Return (X, Y) of the center of cell containing provided text 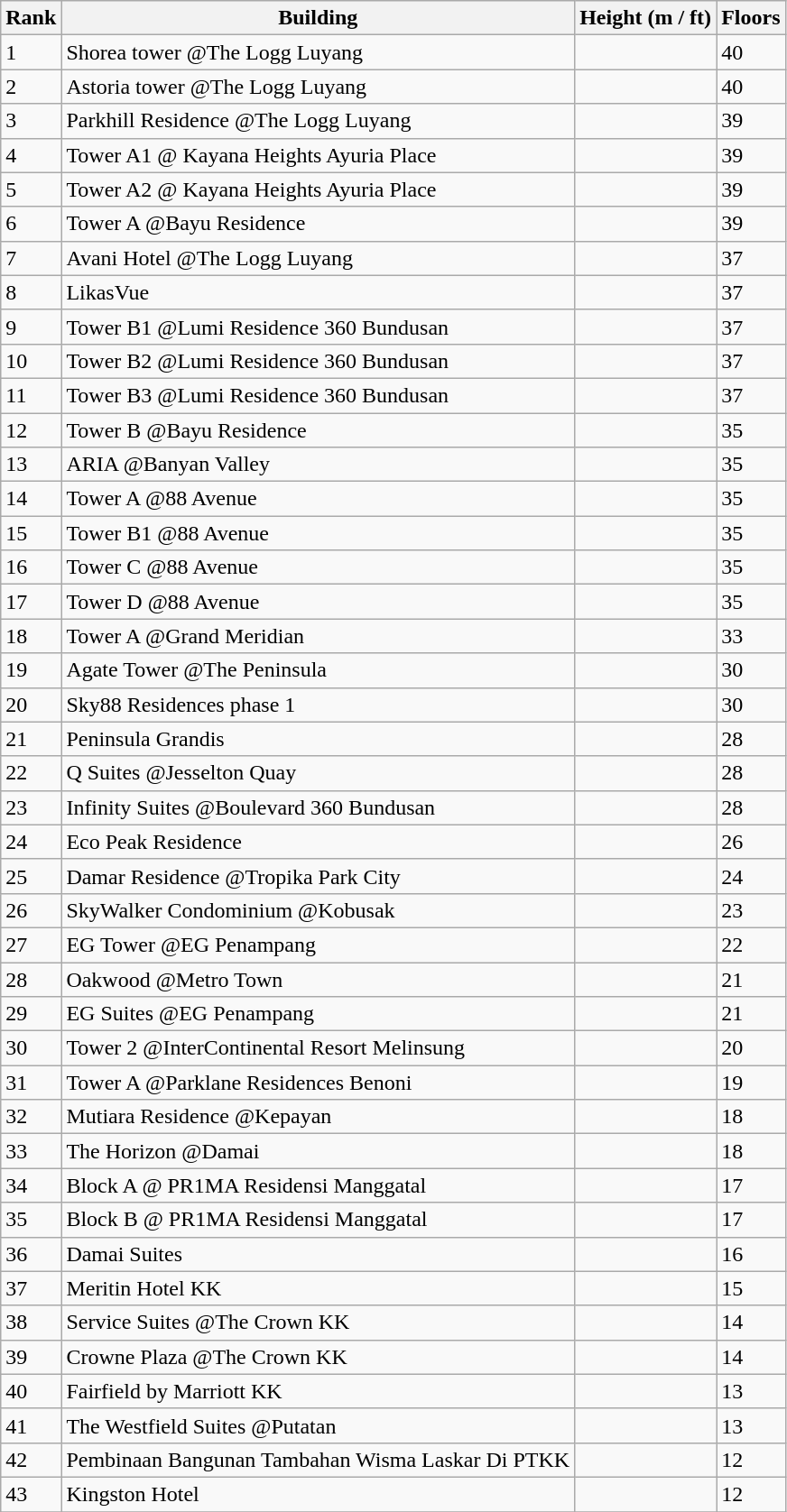
Tower A2 @ Kayana Heights Ayuria Place (318, 189)
1 (31, 52)
27 (31, 945)
42 (31, 1460)
ARIA @Banyan Valley (318, 465)
Tower A @Parklane Residences Benoni (318, 1083)
38 (31, 1323)
3 (31, 121)
11 (31, 395)
Tower A @88 Avenue (318, 499)
Q Suites @Jesselton Quay (318, 773)
Floors (751, 18)
Kingston Hotel (318, 1494)
Avani Hotel @The Logg Luyang (318, 258)
Tower B @Bayu Residence (318, 430)
Tower B3 @Lumi Residence 360 Bundusan (318, 395)
Tower B2 @Lumi Residence 360 Bundusan (318, 361)
32 (31, 1117)
Tower A @Bayu Residence (318, 224)
8 (31, 292)
29 (31, 1014)
Height (m / ft) (646, 18)
36 (31, 1254)
Building (318, 18)
41 (31, 1425)
7 (31, 258)
5 (31, 189)
The Horizon @Damai (318, 1151)
Tower D @88 Avenue (318, 602)
Astoria tower @The Logg Luyang (318, 87)
Eco Peak Residence (318, 842)
EG Suites @EG Penampang (318, 1014)
2 (31, 87)
4 (31, 155)
Fairfield by Marriott KK (318, 1391)
34 (31, 1185)
10 (31, 361)
Sky88 Residences phase 1 (318, 705)
Tower B1 @88 Avenue (318, 533)
Meritin Hotel KK (318, 1288)
Parkhill Residence @The Logg Luyang (318, 121)
Tower B1 @Lumi Residence 360 Bundusan (318, 327)
Mutiara Residence @Kepayan (318, 1117)
Tower A1 @ Kayana Heights Ayuria Place (318, 155)
Infinity Suites @Boulevard 360 Bundusan (318, 807)
Damai Suites (318, 1254)
Tower 2 @InterContinental Resort Melinsung (318, 1048)
Shorea tower @The Logg Luyang (318, 52)
LikasVue (318, 292)
Tower A @Grand Meridian (318, 636)
Agate Tower @The Peninsula (318, 670)
Oakwood @Metro Town (318, 979)
Tower C @88 Avenue (318, 567)
Crowne Plaza @The Crown KK (318, 1357)
Peninsula Grandis (318, 739)
SkyWalker Condominium @Kobusak (318, 910)
9 (31, 327)
25 (31, 876)
6 (31, 224)
31 (31, 1083)
EG Tower @EG Penampang (318, 945)
Pembinaan Bangunan Tambahan Wisma Laskar Di PTKK (318, 1460)
The Westfield Suites @Putatan (318, 1425)
Rank (31, 18)
Block A @ PR1MA Residensi Manggatal (318, 1185)
Block B @ PR1MA Residensi Manggatal (318, 1220)
Service Suites @The Crown KK (318, 1323)
Damar Residence @Tropika Park City (318, 876)
43 (31, 1494)
